Search for the cell housing the specified text and yield its (X, Y) center coordinate. 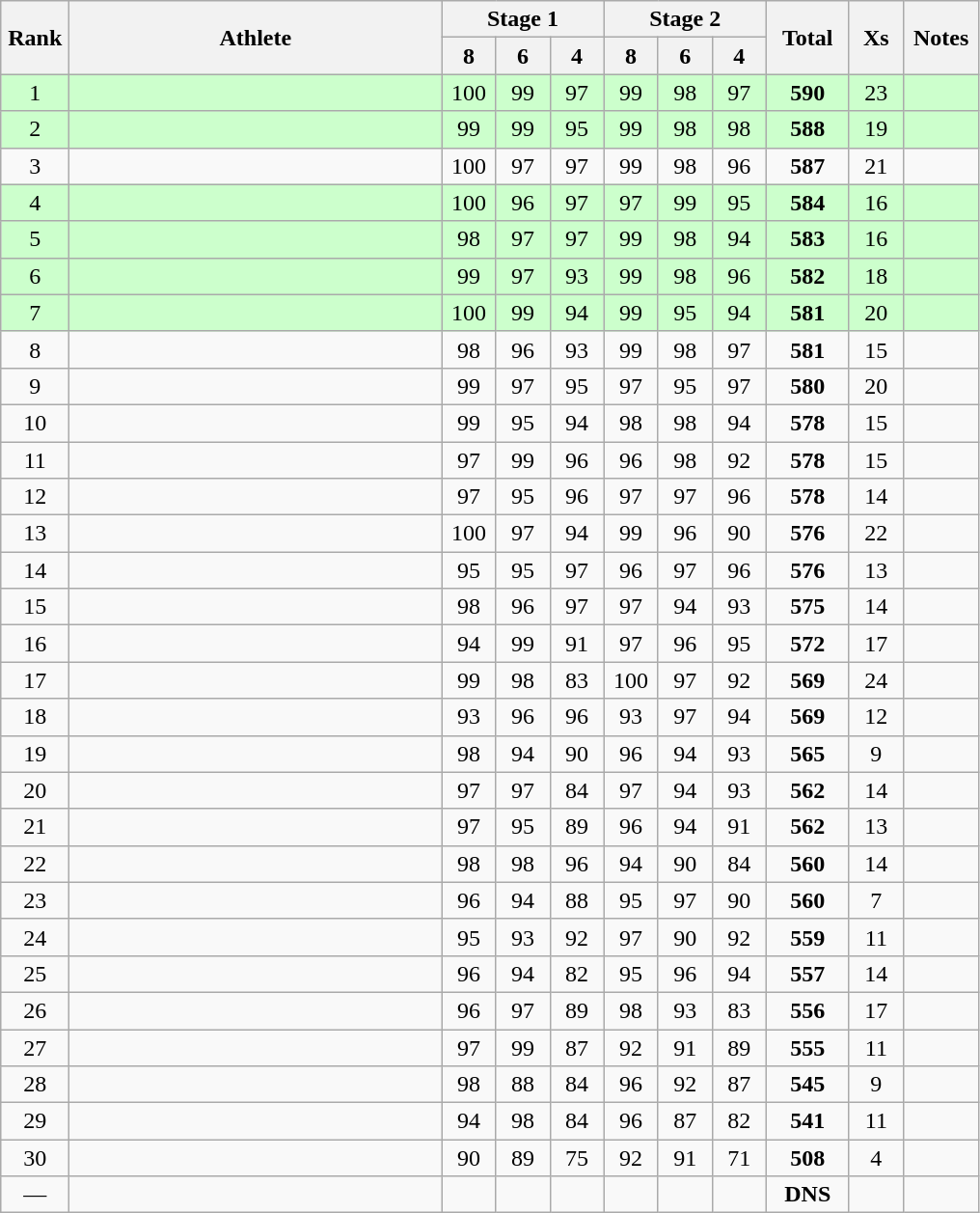
583 (807, 239)
30 (35, 1158)
Stage 2 (685, 19)
3 (35, 166)
584 (807, 203)
555 (807, 1047)
582 (807, 276)
27 (35, 1047)
71 (739, 1158)
10 (35, 423)
25 (35, 974)
575 (807, 607)
28 (35, 1085)
588 (807, 129)
545 (807, 1085)
580 (807, 386)
587 (807, 166)
Athlete (256, 38)
1 (35, 93)
2 (35, 129)
Notes (941, 38)
559 (807, 937)
— (35, 1195)
565 (807, 754)
541 (807, 1121)
26 (35, 1010)
DNS (807, 1195)
590 (807, 93)
Stage 1 (523, 19)
29 (35, 1121)
75 (577, 1158)
5 (35, 239)
Xs (876, 38)
508 (807, 1158)
572 (807, 644)
Rank (35, 38)
Total (807, 38)
556 (807, 1010)
557 (807, 974)
